Locate the cell with the specified text and output its (x, y) center coordinate. 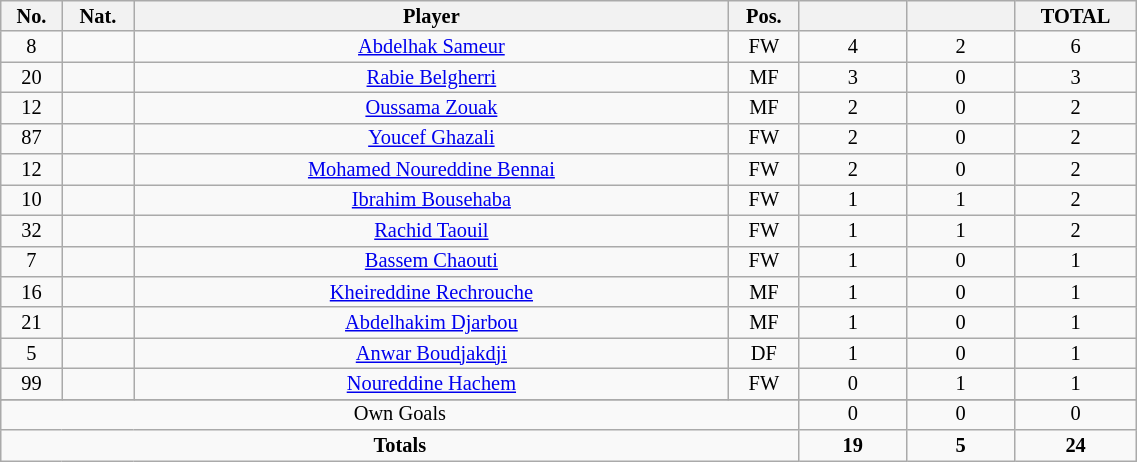
24 (1075, 446)
Player (432, 16)
32 (32, 230)
No. (32, 16)
Pos. (764, 16)
Abdelhak Sameur (432, 46)
TOTAL (1075, 16)
4 (853, 46)
Rachid Taouil (432, 230)
8 (32, 46)
Totals (400, 446)
Kheireddine Rechrouche (432, 292)
DF (764, 354)
7 (32, 262)
Own Goals (400, 414)
Noureddine Hachem (432, 384)
Ibrahim Bousehaba (432, 200)
10 (32, 200)
Bassem Chaouti (432, 262)
Youcef Ghazali (432, 138)
16 (32, 292)
Rabie Belgherri (432, 78)
Oussama Zouak (432, 108)
Nat. (98, 16)
20 (32, 78)
Anwar Boudjakdji (432, 354)
87 (32, 138)
19 (853, 446)
Abdelhakim Djarbou (432, 322)
6 (1075, 46)
Mohamed Noureddine Bennai (432, 170)
21 (32, 322)
99 (32, 384)
